Find where the given text appears and provide that cell's center as (x, y) coordinate. 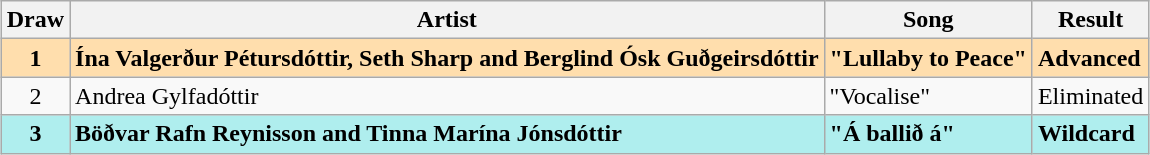
Eliminated (1090, 96)
Wildcard (1090, 134)
Ína Valgerður Pétursdóttir, Seth Sharp and Berglind Ósk Guðgeirsdóttir (447, 58)
2 (35, 96)
Draw (35, 20)
Song (928, 20)
"Vocalise" (928, 96)
Result (1090, 20)
Andrea Gylfadóttir (447, 96)
"Á ballið á" (928, 134)
Advanced (1090, 58)
3 (35, 134)
1 (35, 58)
Artist (447, 20)
Böðvar Rafn Reynisson and Tinna Marína Jónsdóttir (447, 134)
"Lullaby to Peace" (928, 58)
